Search for the cell housing the specified text and yield its (X, Y) center coordinate. 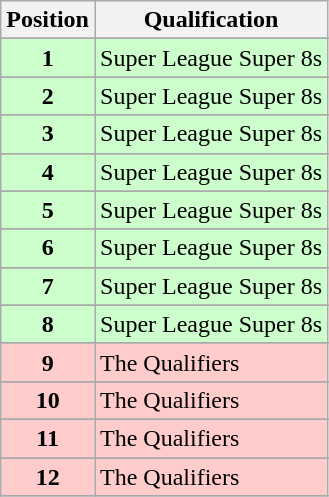
2 (48, 96)
1 (48, 58)
12 (48, 477)
7 (48, 286)
4 (48, 172)
10 (48, 400)
Qualification (210, 20)
Position (48, 20)
6 (48, 248)
9 (48, 362)
11 (48, 438)
8 (48, 324)
3 (48, 134)
5 (48, 210)
